Locate the cell with the specified text and output its (x, y) center coordinate. 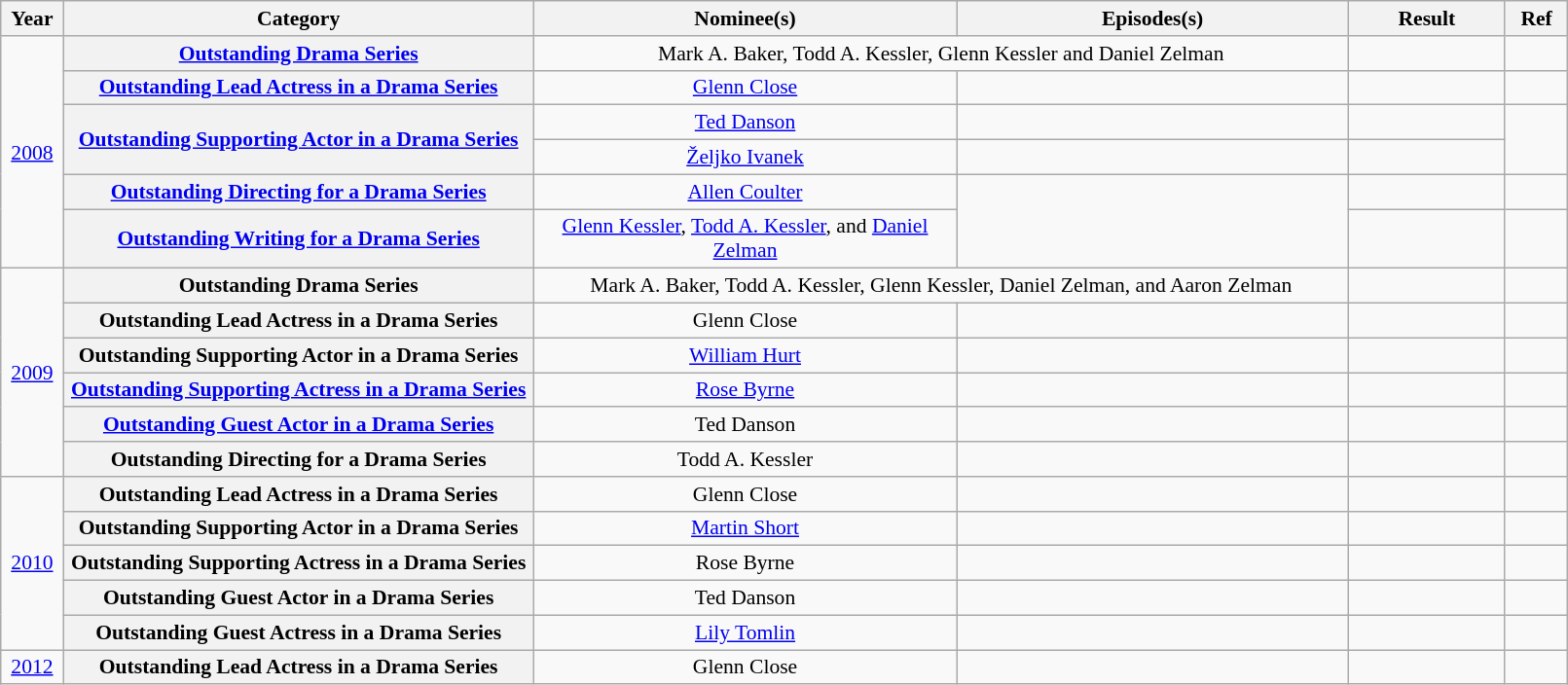
Allen Coulter (746, 192)
Outstanding Writing for a Drama Series (298, 239)
Result (1427, 18)
Mark A. Baker, Todd A. Kessler, Glenn Kessler and Daniel Zelman (940, 54)
Outstanding Guest Actress in a Drama Series (298, 632)
Category (298, 18)
Todd A. Kessler (746, 459)
2012 (32, 667)
Year (32, 18)
2009 (32, 373)
Željko Ivanek (746, 158)
Glenn Kessler, Todd A. Kessler, and Daniel Zelman (746, 239)
Nominee(s) (746, 18)
Ref (1536, 18)
Lily Tomlin (746, 632)
Mark A. Baker, Todd A. Kessler, Glenn Kessler, Daniel Zelman, and Aaron Zelman (940, 286)
Episodes(s) (1152, 18)
William Hurt (746, 355)
2010 (32, 563)
Martin Short (746, 528)
2008 (32, 152)
